Provide the (X, Y) coordinate of the cell's center where the given text is located.  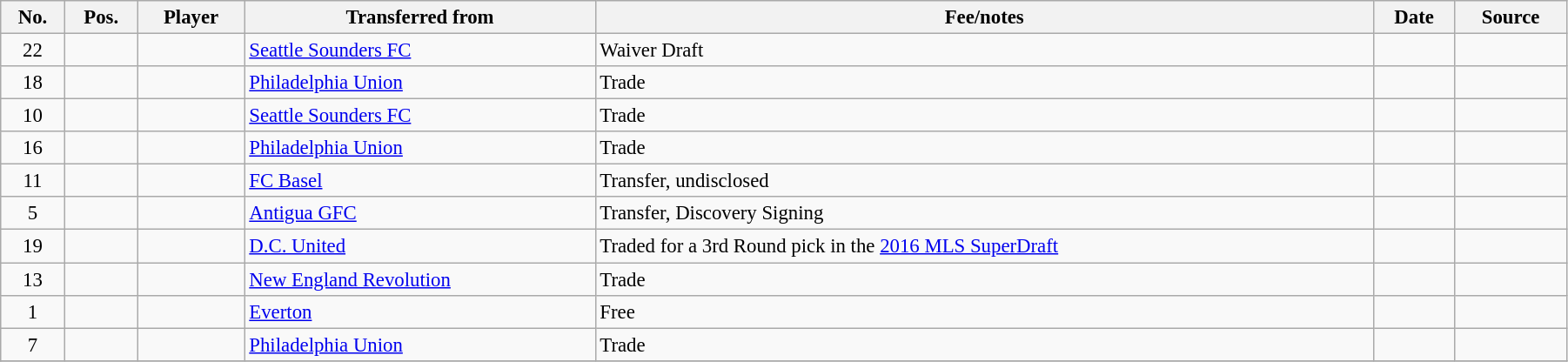
Player (191, 17)
Free (984, 312)
22 (33, 50)
7 (33, 345)
Transfer, undisclosed (984, 181)
FC Basel (419, 181)
Traded for a 3rd Round pick in the 2016 MLS SuperDraft (984, 246)
16 (33, 148)
11 (33, 181)
Transfer, Discovery Signing (984, 213)
10 (33, 116)
Antigua GFC (419, 213)
1 (33, 312)
D.C. United (419, 246)
19 (33, 246)
Waiver Draft (984, 50)
Everton (419, 312)
Date (1413, 17)
13 (33, 279)
No. (33, 17)
New England Revolution (419, 279)
5 (33, 213)
Pos. (101, 17)
Transferred from (419, 17)
Source (1511, 17)
18 (33, 83)
Fee/notes (984, 17)
